Return (X, Y) of the center of cell containing provided text 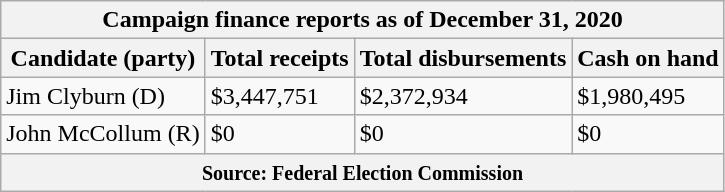
Total disbursements (463, 58)
Cash on hand (648, 58)
Source: Federal Election Commission (362, 172)
$1,980,495 (648, 96)
Campaign finance reports as of December 31, 2020 (362, 20)
Total receipts (280, 58)
Candidate (party) (103, 58)
John McCollum (R) (103, 134)
$2,372,934 (463, 96)
Jim Clyburn (D) (103, 96)
$3,447,751 (280, 96)
